Detect which cell encompasses the target text, then output its (x, y) center coordinate. 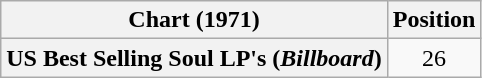
Chart (1971) (194, 20)
Position (434, 20)
26 (434, 58)
US Best Selling Soul LP's (Billboard) (194, 58)
